Locate the cell with the specified text and output its [x, y] center coordinate. 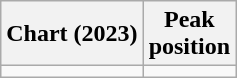
Peakposition [189, 34]
Chart (2023) [72, 34]
